Provide the [X, Y] coordinate of the cell's center where the given text is located.  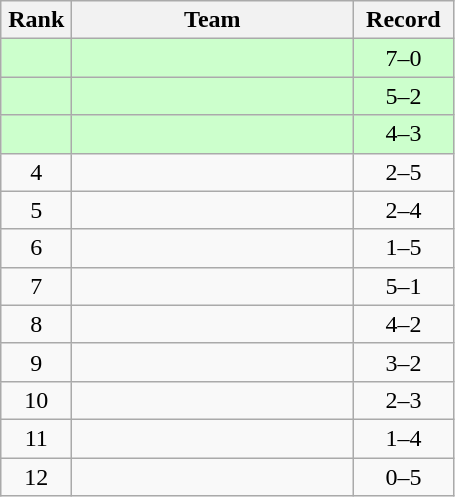
Rank [36, 20]
4 [36, 172]
0–5 [404, 477]
1–4 [404, 438]
5–1 [404, 286]
7 [36, 286]
7–0 [404, 58]
4–2 [404, 324]
8 [36, 324]
9 [36, 362]
5 [36, 210]
2–3 [404, 400]
6 [36, 248]
3–2 [404, 362]
5–2 [404, 96]
1–5 [404, 248]
10 [36, 400]
12 [36, 477]
2–4 [404, 210]
Record [404, 20]
2–5 [404, 172]
4–3 [404, 134]
Team [212, 20]
11 [36, 438]
